Return (x, y) of the center of cell containing provided text 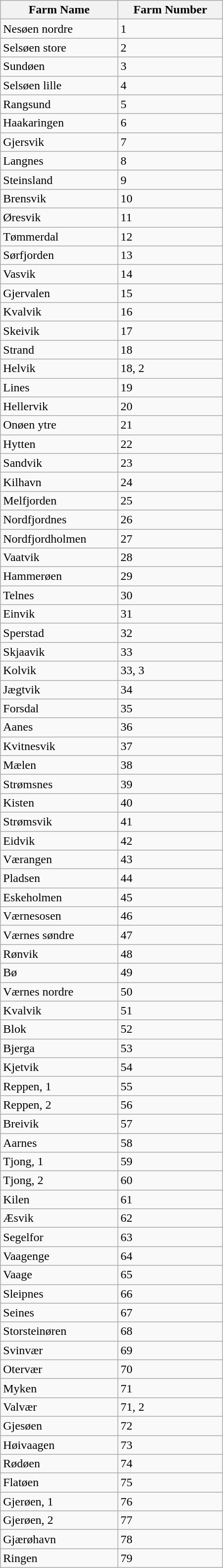
Valvær (59, 1407)
43 (170, 860)
Breivik (59, 1124)
13 (170, 255)
54 (170, 1067)
Bø (59, 973)
48 (170, 954)
19 (170, 387)
Strømsnes (59, 784)
Sperstad (59, 633)
49 (170, 973)
Rangsund (59, 104)
Vaagenge (59, 1256)
23 (170, 463)
61 (170, 1199)
65 (170, 1275)
39 (170, 784)
Kilhavn (59, 482)
Lines (59, 387)
Brensvik (59, 198)
Nordfjordnes (59, 519)
Gjerøen, 1 (59, 1502)
2 (170, 48)
7 (170, 142)
73 (170, 1445)
28 (170, 558)
30 (170, 595)
56 (170, 1105)
34 (170, 690)
Strand (59, 350)
Vaatvik (59, 558)
Kilen (59, 1199)
47 (170, 935)
51 (170, 1010)
Gjesøen (59, 1426)
62 (170, 1218)
67 (170, 1313)
41 (170, 821)
Sundøen (59, 66)
27 (170, 538)
Kvitnesvik (59, 746)
Flatøen (59, 1483)
Nordfjordholmen (59, 538)
Værangen (59, 860)
9 (170, 180)
Strømsvik (59, 821)
Melfjorden (59, 501)
Svinvær (59, 1350)
Høivaagen (59, 1445)
40 (170, 803)
8 (170, 161)
33 (170, 652)
Forsdal (59, 708)
Øresvik (59, 217)
44 (170, 878)
36 (170, 727)
20 (170, 406)
Seines (59, 1313)
53 (170, 1048)
Farm Name (59, 10)
Hytten (59, 444)
15 (170, 293)
35 (170, 708)
Haakaringen (59, 123)
21 (170, 425)
Mælen (59, 765)
Vasvik (59, 274)
38 (170, 765)
Tjong, 2 (59, 1181)
59 (170, 1162)
17 (170, 331)
Ringen (59, 1558)
Gjærøhavn (59, 1539)
5 (170, 104)
Selsøen store (59, 48)
71 (170, 1388)
37 (170, 746)
Reppen, 1 (59, 1086)
55 (170, 1086)
11 (170, 217)
Hellervik (59, 406)
26 (170, 519)
74 (170, 1464)
42 (170, 841)
Gjersvik (59, 142)
Jægtvik (59, 690)
71, 2 (170, 1407)
3 (170, 66)
Otervær (59, 1369)
Kisten (59, 803)
Sørfjorden (59, 255)
Skeivik (59, 331)
14 (170, 274)
79 (170, 1558)
Tømmerdal (59, 237)
29 (170, 576)
Æsvik (59, 1218)
22 (170, 444)
66 (170, 1294)
31 (170, 614)
Gjervalen (59, 293)
Telnes (59, 595)
24 (170, 482)
Helvik (59, 369)
Værnesosen (59, 916)
Nesøen nordre (59, 29)
Kolvik (59, 671)
Einvik (59, 614)
Værnes søndre (59, 935)
Sandvik (59, 463)
Farm Number (170, 10)
Sleipnes (59, 1294)
Blok (59, 1029)
Kjetvik (59, 1067)
1 (170, 29)
Gjerøen, 2 (59, 1520)
70 (170, 1369)
Pladsen (59, 878)
60 (170, 1181)
Aanes (59, 727)
Eskeholmen (59, 897)
Onøen ytre (59, 425)
Storsteinøren (59, 1331)
33, 3 (170, 671)
64 (170, 1256)
63 (170, 1237)
76 (170, 1502)
Hammerøen (59, 576)
45 (170, 897)
12 (170, 237)
52 (170, 1029)
Vaage (59, 1275)
Rødøen (59, 1464)
Eidvik (59, 841)
77 (170, 1520)
46 (170, 916)
6 (170, 123)
4 (170, 85)
10 (170, 198)
Selsøen lille (59, 85)
16 (170, 312)
68 (170, 1331)
Aarnes (59, 1142)
Langnes (59, 161)
69 (170, 1350)
Segelfor (59, 1237)
75 (170, 1483)
32 (170, 633)
72 (170, 1426)
18, 2 (170, 369)
50 (170, 992)
58 (170, 1142)
Reppen, 2 (59, 1105)
Skjaavik (59, 652)
78 (170, 1539)
Tjong, 1 (59, 1162)
Rønvik (59, 954)
57 (170, 1124)
Steinsland (59, 180)
Værnes nordre (59, 992)
18 (170, 350)
25 (170, 501)
Bjerga (59, 1048)
Myken (59, 1388)
